From the cell containing the given text, extract its center point as (X, Y) coordinate. 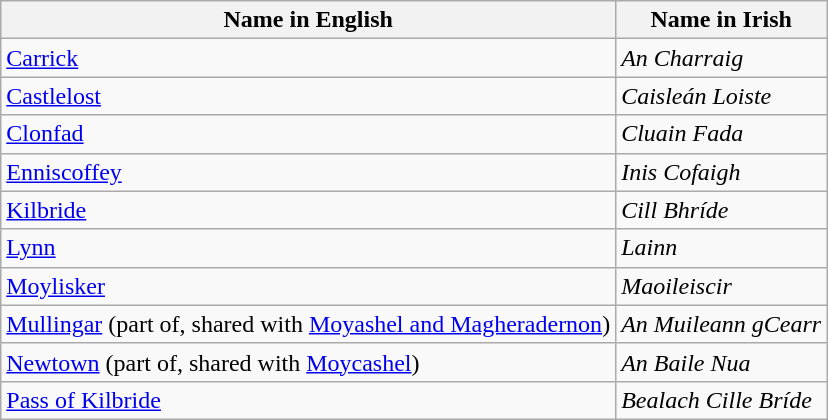
Cill Bhríde (722, 210)
Maoileiscir (722, 286)
Caisleán Loiste (722, 96)
Name in Irish (722, 20)
An Charraig (722, 58)
An Baile Nua (722, 362)
Castlelost (308, 96)
An Muileann gCearr (722, 324)
Lynn (308, 248)
Lainn (722, 248)
Clonfad (308, 134)
Cluain Fada (722, 134)
Name in English (308, 20)
Mullingar (part of, shared with Moyashel and Magheradernon) (308, 324)
Newtown (part of, shared with Moycashel) (308, 362)
Pass of Kilbride (308, 400)
Moylisker (308, 286)
Enniscoffey (308, 172)
Bealach Cille Bríde (722, 400)
Kilbride (308, 210)
Inis Cofaigh (722, 172)
Carrick (308, 58)
